Locate the cell with the specified text and output its (x, y) center coordinate. 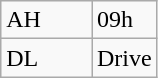
Drive (125, 58)
AH (46, 20)
09h (125, 20)
DL (46, 58)
